Detect which cell encompasses the target text, then output its (X, Y) center coordinate. 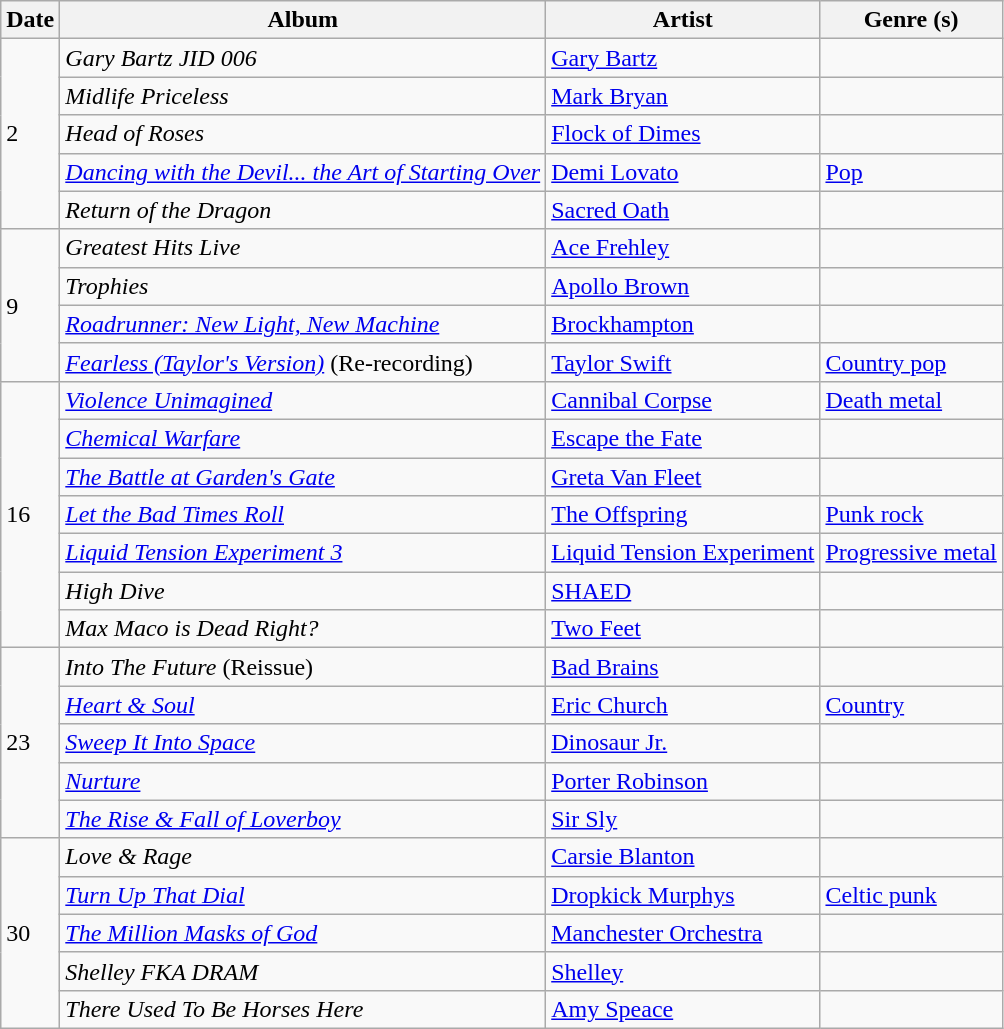
Into The Future (Reissue) (303, 667)
23 (30, 743)
Shelley (683, 971)
Shelley FKA DRAM (303, 971)
Punk rock (911, 515)
The Million Masks of God (303, 933)
Chemical Warfare (303, 438)
Flock of Dimes (683, 134)
Carsie Blanton (683, 857)
Manchester Orchestra (683, 933)
Nurture (303, 781)
Sacred Oath (683, 210)
Artist (683, 20)
Ace Frehley (683, 248)
Head of Roses (303, 134)
Greatest Hits Live (303, 248)
Roadrunner: New Light, New Machine (303, 324)
Genre (s) (911, 20)
9 (30, 305)
Gary Bartz (683, 58)
Turn Up That Dial (303, 895)
Apollo Brown (683, 286)
Taylor Swift (683, 362)
Violence Unimagined (303, 400)
The Rise & Fall of Loverboy (303, 819)
Country pop (911, 362)
Dinosaur Jr. (683, 743)
Gary Bartz JID 006 (303, 58)
Let the Bad Times Roll (303, 515)
Dancing with the Devil... the Art of Starting Over (303, 172)
Fearless (Taylor's Version) (Re-recording) (303, 362)
Escape the Fate (683, 438)
Album (303, 20)
The Offspring (683, 515)
Eric Church (683, 705)
SHAED (683, 591)
Sir Sly (683, 819)
16 (30, 514)
Max Maco is Dead Right? (303, 629)
Date (30, 20)
30 (30, 933)
2 (30, 134)
Pop (911, 172)
Bad Brains (683, 667)
Death metal (911, 400)
There Used To Be Horses Here (303, 1009)
Heart & Soul (303, 705)
Love & Rage (303, 857)
Mark Bryan (683, 96)
Amy Speace (683, 1009)
Trophies (303, 286)
High Dive (303, 591)
Porter Robinson (683, 781)
Greta Van Fleet (683, 477)
Two Feet (683, 629)
Cannibal Corpse (683, 400)
Midlife Priceless (303, 96)
Demi Lovato (683, 172)
Liquid Tension Experiment (683, 553)
Brockhampton (683, 324)
Dropkick Murphys (683, 895)
Country (911, 705)
Celtic punk (911, 895)
Progressive metal (911, 553)
The Battle at Garden's Gate (303, 477)
Sweep It Into Space (303, 743)
Liquid Tension Experiment 3 (303, 553)
Return of the Dragon (303, 210)
